Identify which cell holds the provided text, then report its (X, Y) central coordinate. 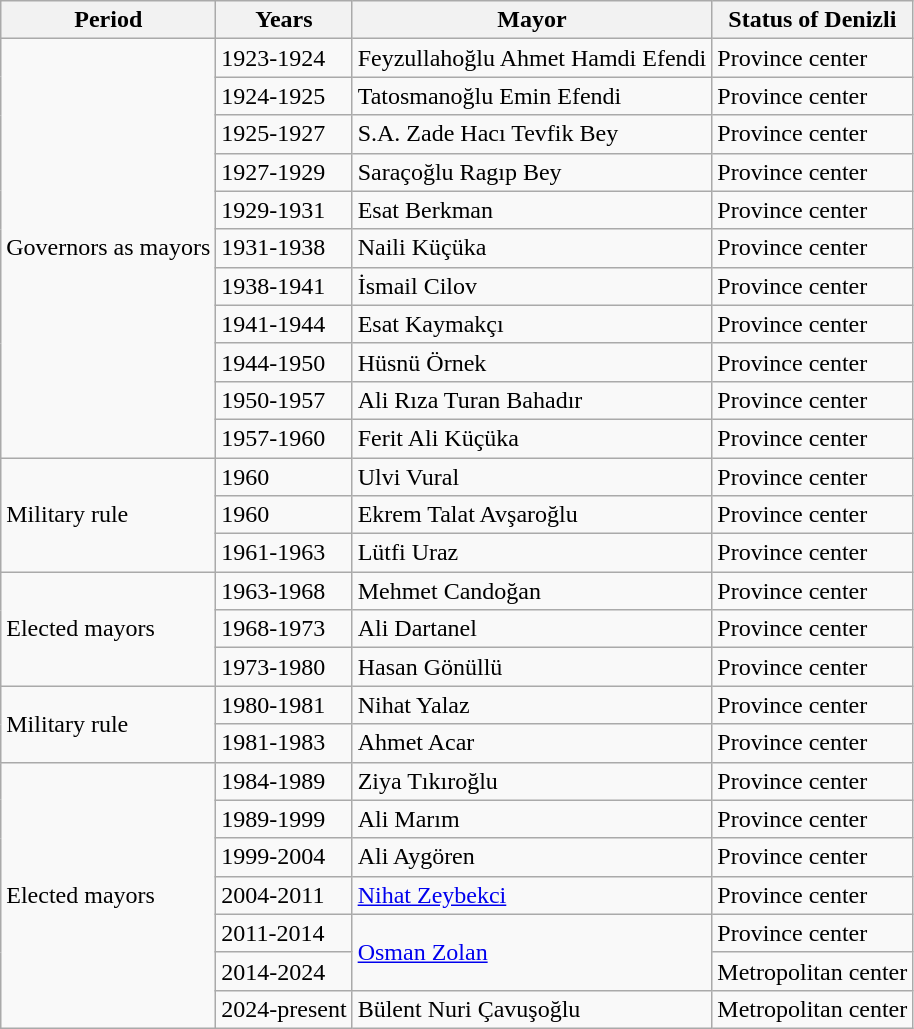
1961-1963 (284, 553)
1923-1924 (284, 58)
1924-1925 (284, 96)
1989-1999 (284, 819)
Ferit Ali Küçüka (532, 438)
Years (284, 20)
Tatosmanoğlu Emin Efendi (532, 96)
Ali Dartanel (532, 629)
Lütfi Uraz (532, 553)
Esat Berkman (532, 210)
Ali Marım (532, 819)
Nihat Zeybekci (532, 895)
Saraçoğlu Ragıp Bey (532, 172)
Hasan Gönüllü (532, 667)
Ekrem Talat Avşaroğlu (532, 515)
2011-2014 (284, 933)
1950-1957 (284, 400)
Period (108, 20)
1927-1929 (284, 172)
1941-1944 (284, 324)
Ahmet Acar (532, 743)
2014-2024 (284, 971)
S.A. Zade Hacı Tevfik Bey (532, 134)
Mehmet Candoğan (532, 591)
Nihat Yalaz (532, 705)
1980-1981 (284, 705)
1957-1960 (284, 438)
Feyzullahoğlu Ahmet Hamdi Efendi (532, 58)
Bülent Nuri Çavuşoğlu (532, 1009)
Ali Rıza Turan Bahadır (532, 400)
Esat Kaymakçı (532, 324)
Status of Denizli (812, 20)
Naili Küçüka (532, 248)
Mayor (532, 20)
Ali Aygören (532, 857)
1981-1983 (284, 743)
1944-1950 (284, 362)
Hüsnü Örnek (532, 362)
Ziya Tıkıroğlu (532, 781)
1925-1927 (284, 134)
2004-2011 (284, 895)
1938-1941 (284, 286)
2024-present (284, 1009)
Osman Zolan (532, 952)
İsmail Cilov (532, 286)
1984-1989 (284, 781)
1931-1938 (284, 248)
1929-1931 (284, 210)
1999-2004 (284, 857)
Governors as mayors (108, 248)
1973-1980 (284, 667)
1963-1968 (284, 591)
1968-1973 (284, 629)
Ulvi Vural (532, 477)
